From the cell containing the given text, extract its center point as [X, Y] coordinate. 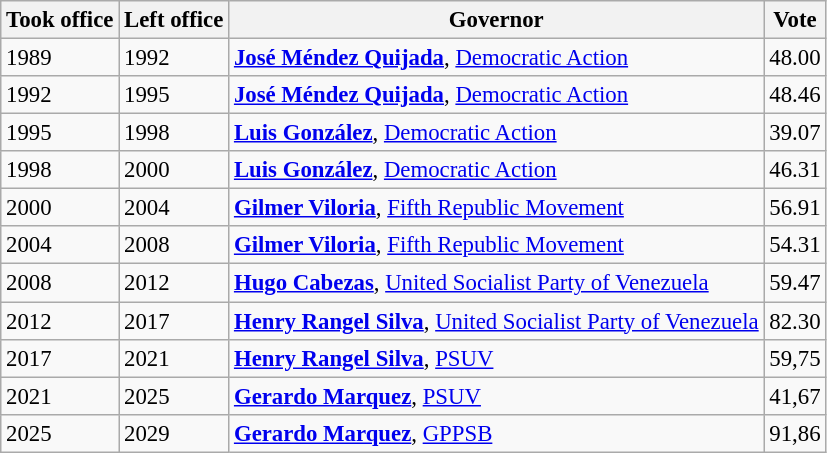
56.91 [795, 208]
91,86 [795, 433]
Gerardo Marquez, PSUV [496, 396]
Vote [795, 20]
41,67 [795, 396]
48.46 [795, 95]
Took office [60, 20]
Gerardo Marquez, GPPSB [496, 433]
Left office [174, 20]
Governor [496, 20]
Henry Rangel Silva, PSUV [496, 358]
48.00 [795, 58]
Henry Rangel Silva, United Socialist Party of Venezuela [496, 321]
54.31 [795, 245]
Hugo Cabezas, United Socialist Party of Venezuela [496, 283]
46.31 [795, 170]
59.47 [795, 283]
1989 [60, 58]
2029 [174, 433]
59,75 [795, 358]
82.30 [795, 321]
39.07 [795, 133]
